Pinpoint the cell where the given text exists, returning its (x, y) midpoint coordinate. 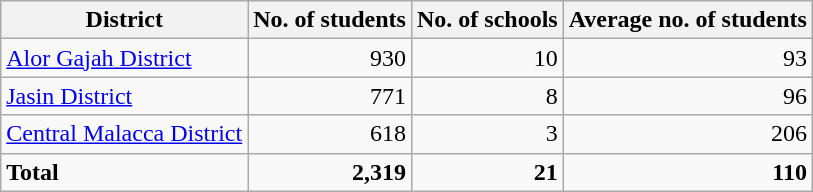
2,319 (330, 172)
206 (688, 134)
No. of schools (487, 20)
618 (330, 134)
3 (487, 134)
93 (688, 58)
Alor Gajah District (124, 58)
110 (688, 172)
930 (330, 58)
96 (688, 96)
Total (124, 172)
8 (487, 96)
District (124, 20)
771 (330, 96)
No. of students (330, 20)
10 (487, 58)
Jasin District (124, 96)
Central Malacca District (124, 134)
21 (487, 172)
Average no. of students (688, 20)
